Search for the cell housing the specified text and yield its (x, y) center coordinate. 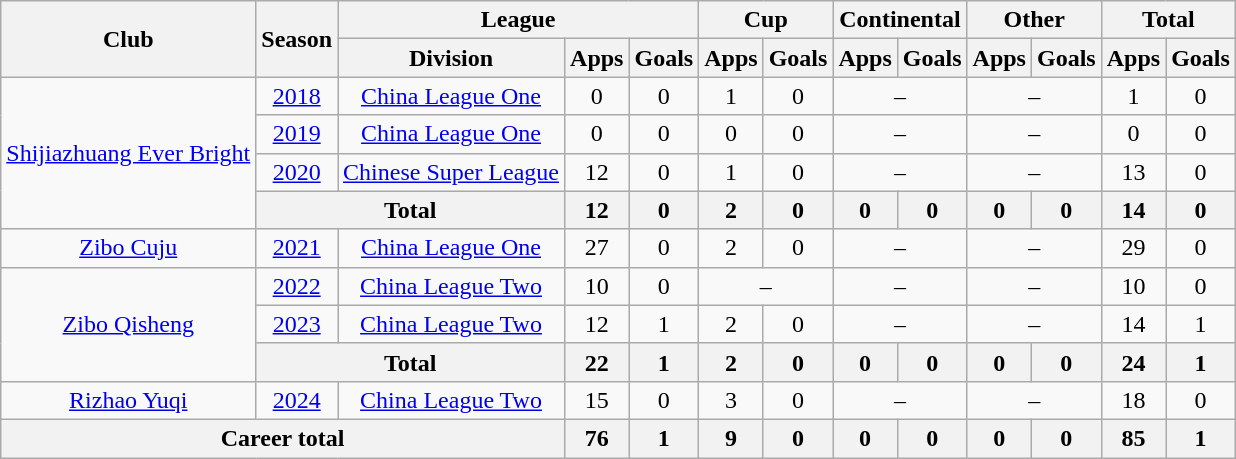
9 (731, 438)
2020 (297, 172)
Rizhao Yuqi (128, 400)
Zibo Cuju (128, 248)
18 (1133, 400)
15 (597, 400)
2022 (297, 286)
Zibo Qisheng (128, 324)
29 (1133, 248)
Shijiazhuang Ever Bright (128, 153)
2018 (297, 96)
2024 (297, 400)
76 (597, 438)
League (518, 20)
Division (452, 58)
2023 (297, 324)
Career total (283, 438)
Chinese Super League (452, 172)
2021 (297, 248)
Season (297, 39)
27 (597, 248)
Other (1034, 20)
24 (1133, 362)
Continental (900, 20)
85 (1133, 438)
2019 (297, 134)
Cup (766, 20)
Club (128, 39)
3 (731, 400)
22 (597, 362)
13 (1133, 172)
